Find where the given text appears and provide that cell's center as [X, Y] coordinate. 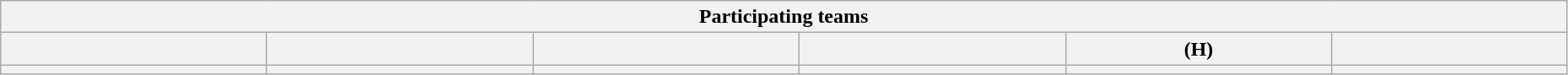
Participating teams [784, 17]
(H) [1199, 49]
